Locate the cell with the specified text and output its [x, y] center coordinate. 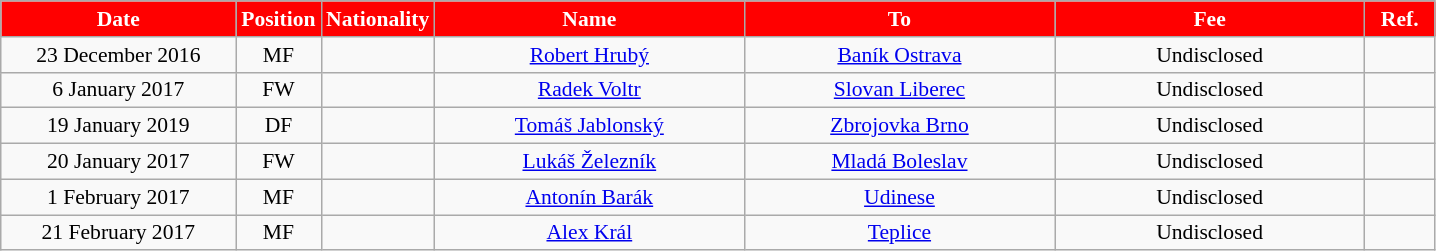
21 February 2017 [118, 233]
DF [278, 126]
Mladá Boleslav [899, 162]
Teplice [899, 233]
Nationality [378, 19]
Zbrojovka Brno [899, 126]
Baník Ostrava [899, 55]
Date [118, 19]
Name [589, 19]
Slovan Liberec [899, 90]
Lukáš Železník [589, 162]
To [899, 19]
Udinese [899, 197]
1 February 2017 [118, 197]
Fee [1210, 19]
19 January 2019 [118, 126]
Antonín Barák [589, 197]
Position [278, 19]
23 December 2016 [118, 55]
Tomáš Jablonský [589, 126]
Radek Voltr [589, 90]
Alex Král [589, 233]
20 January 2017 [118, 162]
6 January 2017 [118, 90]
Robert Hrubý [589, 55]
Ref. [1400, 19]
